For the text-containing cell, return its midpoint in (X, Y) coordinate format. 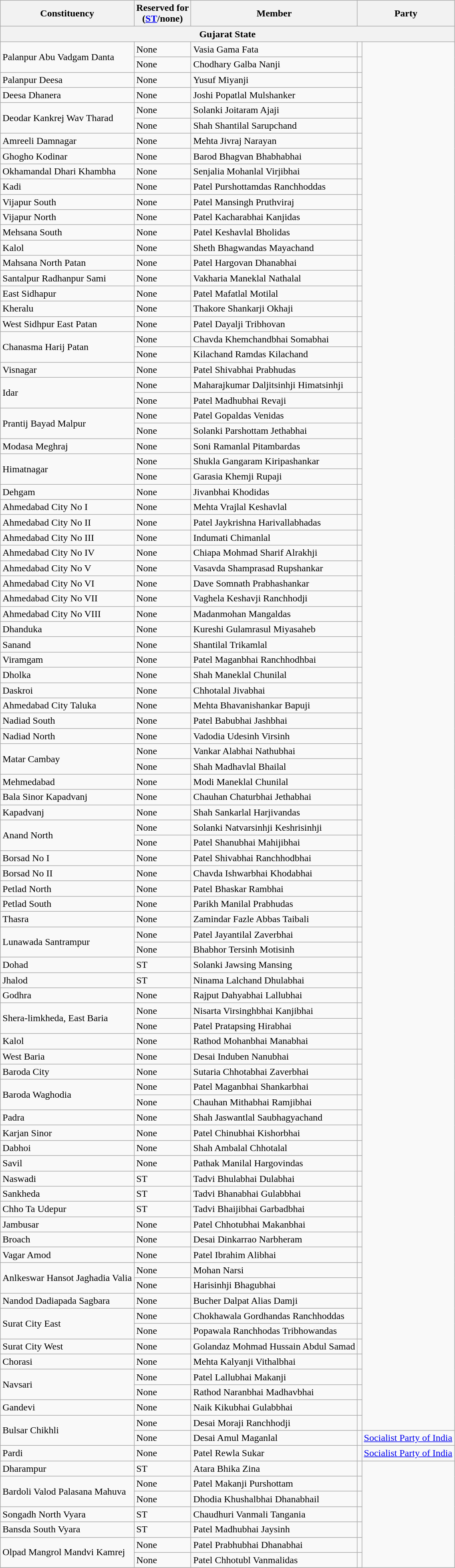
Sanand (67, 644)
Jambusar (67, 1224)
Bhabhor Tersinh Motisinh (274, 950)
West Baria (67, 1056)
Nadiad South (67, 721)
Maharajkumar Daljitsinhji Himatsinhji (274, 385)
East Sidhapur (67, 293)
Nadiad North (67, 736)
Harisinhji Bhagubhai (274, 1285)
Mehmedabad (67, 782)
Party (406, 14)
Modasa Meghraj (67, 446)
Popawala Ranchhodas Tribhowandas (274, 1331)
Member (274, 14)
Parikh Manilal Prabhudas (274, 904)
Mehsana South (67, 233)
Sankheda (67, 1194)
Okhamandal Dhari Khambha (67, 171)
Dhodia Khushalbhai Dhanabhail (274, 1499)
Anand North (67, 835)
Ninama Lalchand Dhulabhai (274, 980)
Reserved for(ST/none) (163, 14)
Jivanbhai Khodidas (274, 492)
Bardoli Valod Palasana Mahuva (67, 1491)
Chaudhuri Vanmali Tangania (274, 1514)
Solanki Joitaram Ajaji (274, 110)
Chhotalal Jivabhai (274, 690)
Thakore Shankarji Okhaji (274, 309)
Patel Shivabhai Prabhudas (274, 370)
Yusuf Miyanji (274, 80)
Desai Moraji Ranchhodji (274, 1423)
Chavda Ishwarbhai Khodabhai (274, 873)
Jhalod (67, 980)
Barod Bhagvan Bhabhabhai (274, 156)
Patel Madhubhai Jaysinh (274, 1530)
Chorasi (67, 1362)
Godhra (67, 995)
Gandevi (67, 1407)
Mehta Kalyanji Vithalbhai (274, 1362)
Patel Jaykrishna Harivallabhadas (274, 522)
Baroda City (67, 1072)
Pardi (67, 1453)
Idar (67, 393)
Patel Makanji Purshottam (274, 1484)
Olpad Mangrol Mandvi Kamrej (67, 1552)
Baroda Waghodia (67, 1095)
Viramgam (67, 660)
Thasra (67, 919)
Borsad No II (67, 873)
Ghogho Kodinar (67, 156)
Mahsana North Patan (67, 263)
Patel Gopaldas Venidas (274, 415)
Kheralu (67, 309)
Tadvi Bhanabhai Gulabbhai (274, 1194)
Patel Pratapsing Hirabhai (274, 1026)
Patel Shivabhai Ranchhodbhai (274, 858)
Gujarat State (227, 34)
Vijapur North (67, 217)
Sutaria Chhotabhai Zaverbhai (274, 1072)
Patel Maganbhai Ranchhodhbai (274, 660)
Patel Kacharabhai Kanjidas (274, 217)
West Sidhpur East Patan (67, 324)
Shah Jaswantlal Saubhagyachand (274, 1117)
Patel Mansingh Pruthviraj (274, 202)
Solanki Parshottam Jethabhai (274, 431)
Palanpur Deesa (67, 80)
Patel Rewla Sukar (274, 1453)
Patel Madhubhai Revaji (274, 400)
Joshi Popatlal Mulshanker (274, 95)
Zamindar Fazle Abbas Taibali (274, 919)
Dehgam (67, 492)
Kadi (67, 186)
Dohad (67, 965)
Matar Cambay (67, 759)
Petlad North (67, 888)
Chanasma Harij Patan (67, 347)
Deesa Dhanera (67, 95)
Patel Chinubhai Kishorbhai (274, 1133)
Vijapur South (67, 202)
Vasavda Shamprasad Rupshankar (274, 568)
Daskroi (67, 690)
Senjalia Mohanlal Virjibhai (274, 171)
Nisarta Virsinghbhai Kanjibhai (274, 1011)
Ahmedabad City No I (67, 507)
Vankar Alabhai Nathubhai (274, 751)
Soni Ramanlal Pitambardas (274, 446)
Shah Madhavlal Bhailal (274, 767)
Patel Chhotubl Vanmalidas (274, 1560)
Dave Somnath Prabhashankar (274, 583)
Himatnagar (67, 469)
Vasia Gama Fata (274, 49)
Kureshi Gulamrasul Miyasaheb (274, 629)
Ahmedabad City No IV (67, 553)
Chauhan Chaturbhai Jethabhai (274, 797)
Amreeli Damnagar (67, 141)
Kapadvanj (67, 812)
Naik Kikubhai Gulabbhai (274, 1407)
Ahmedabad City No III (67, 538)
Chiapa Mohmad Sharif Alrakhji (274, 553)
Shah Maneklal Chunilal (274, 675)
Kilachand Ramdas Kilachand (274, 354)
Petlad South (67, 904)
Desai Dinkarrao Narbheram (274, 1240)
Shah Shantilal Sarupchand (274, 125)
Rathod Naranbhai Madhavbhai (274, 1392)
Patel Shanubhai Mahijibhai (274, 843)
Desai Amul Maganlal (274, 1438)
Nandod Dadiapada Sagbara (67, 1301)
Chho Ta Udepur (67, 1209)
Patel Lallubhai Makanji (274, 1377)
Padra (67, 1117)
Shah Ambalal Chhotalal (274, 1148)
Lunawada Santrampur (67, 942)
Ahmedabad City No VII (67, 599)
Patel Maganbhai Shankarbhai (274, 1087)
Patel Ibrahim Alibhai (274, 1255)
Vadodia Udesinh Virsinh (274, 736)
Bala Sinor Kapadvanj (67, 797)
Borsad No I (67, 858)
Constituency (67, 14)
Patel Prabhubhai Dhanabhai (274, 1545)
Rathod Mohanbhai Manabhai (274, 1041)
Ahmedabad City No II (67, 522)
Chavda Khemchandbhai Somabhai (274, 339)
Indumati Chimanlal (274, 538)
Karjan Sinor (67, 1133)
Navsari (67, 1384)
Rajput Dahyabhai Lallubhai (274, 995)
Savil (67, 1163)
Santalpur Radhanpur Sami (67, 278)
Patel Bhaskar Rambhai (274, 888)
Vagar Amod (67, 1255)
Prantij Bayad Malpur (67, 423)
Chokhawala Gordhandas Ranchhoddas (274, 1316)
Surat City East (67, 1323)
Vaghela Keshavji Ranchhodji (274, 599)
Bulsar Chikhli (67, 1430)
Atara Bhika Zina (274, 1469)
Patel Dayalji Tribhovan (274, 324)
Dharampur (67, 1469)
Chodhary Galba Nanji (274, 65)
Naswadi (67, 1178)
Ahmedabad City No V (67, 568)
Dabhoi (67, 1148)
Ahmedabad City No VI (67, 583)
Patel Keshavlal Bholidas (274, 233)
Garasia Khemji Rupaji (274, 477)
Vakharia Maneklal Nathalal (274, 278)
Dholka (67, 675)
Shantilal Trikamlal (274, 644)
Dhanduka (67, 629)
Patel Babubhai Jashbhai (274, 721)
Palanpur Abu Vadgam Danta (67, 57)
Desai Induben Nanubhai (274, 1056)
Bansda South Vyara (67, 1530)
Madanmohan Mangaldas (274, 614)
Solanki Natvarsinhji Keshrisinhji (274, 827)
Patel Purshottamdas Ranchhoddas (274, 186)
Golandaz Mohmad Hussain Abdul Samad (274, 1346)
Surat City West (67, 1346)
Patel Chhotubhai Makanbhai (274, 1224)
Ahmedabad City Taluka (67, 706)
Mehta Bhavanishankar Bapuji (274, 706)
Ahmedabad City No VIII (67, 614)
Sheth Bhagwandas Mayachand (274, 248)
Songadh North Vyara (67, 1514)
Shukla Gangaram Kiripashankar (274, 461)
Patel Jayantilal Zaverbhai (274, 935)
Mohan Narsi (274, 1270)
Broach (67, 1240)
Shah Sankarlal Harjivandas (274, 812)
Deodar Kankrej Wav Tharad (67, 118)
Bucher Dalpat Alias Damji (274, 1301)
Modi Maneklal Chunilal (274, 782)
Visnagar (67, 370)
Mehta Jivraj Narayan (274, 141)
Patel Mafatlal Motilal (274, 293)
Tadvi Bhaijibhai Garbadbhai (274, 1209)
Chauhan Mithabhai Ramjibhai (274, 1102)
Shera-limkheda, East Baria (67, 1018)
Anlkeswar Hansot Jaghadia Valia (67, 1278)
Tadvi Bhulabhai Dulabhai (274, 1178)
Patel Hargovan Dhanabhai (274, 263)
Mehta Vrajlal Keshavlal (274, 507)
Pathak Manilal Hargovindas (274, 1163)
Solanki Jawsing Mansing (274, 965)
